Pinpoint the cell where the given text exists, returning its (X, Y) midpoint coordinate. 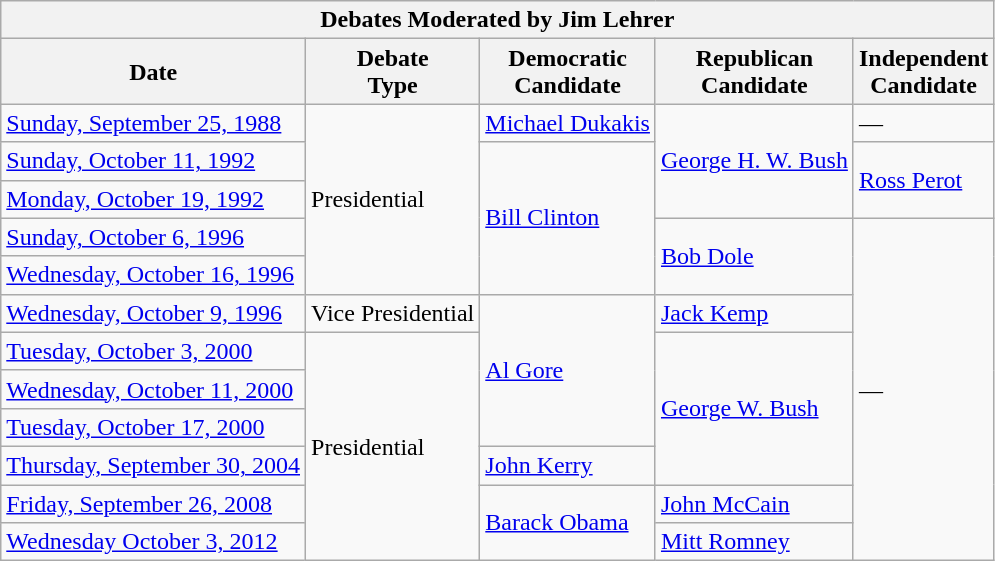
Monday, October 19, 1992 (154, 199)
Ross Perot (923, 180)
Sunday, October 6, 1996 (154, 237)
Thursday, September 30, 2004 (154, 465)
Bill Clinton (568, 218)
Bob Dole (754, 256)
Debates Moderated by Jim Lehrer (498, 20)
Al Gore (568, 370)
George H. W. Bush (754, 161)
Tuesday, October 17, 2000 (154, 427)
Wednesday, October 16, 1996 (154, 275)
IndependentCandidate (923, 72)
John McCain (754, 503)
Sunday, October 11, 1992 (154, 161)
Friday, September 26, 2008 (154, 503)
Mitt Romney (754, 542)
Wednesday, October 9, 1996 (154, 313)
Tuesday, October 3, 2000 (154, 351)
DemocraticCandidate (568, 72)
George W. Bush (754, 408)
Wednesday, October 11, 2000 (154, 389)
RepublicanCandidate (754, 72)
DebateType (393, 72)
Wednesday October 3, 2012 (154, 542)
Jack Kemp (754, 313)
Vice Presidential (393, 313)
John Kerry (568, 465)
Barack Obama (568, 522)
Sunday, September 25, 1988 (154, 123)
Michael Dukakis (568, 123)
Date (154, 72)
